For the text-containing cell, return its midpoint in (X, Y) coordinate format. 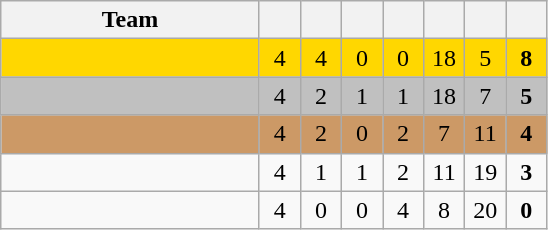
20 (486, 210)
Team (130, 20)
3 (526, 172)
19 (486, 172)
